For the text-containing cell, return its midpoint in [x, y] coordinate format. 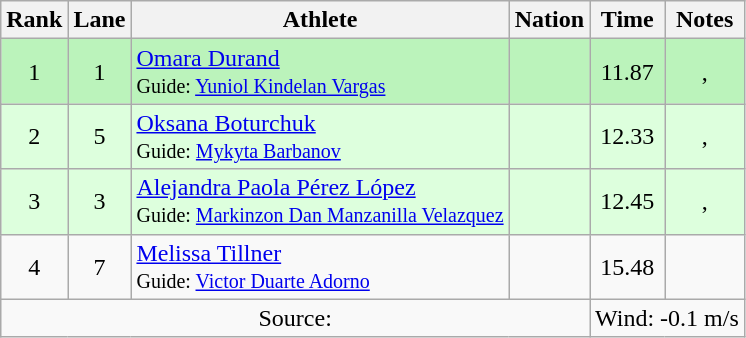
2 [34, 136]
12.45 [628, 202]
15.48 [628, 266]
Source: [296, 318]
Melissa TillnerGuide: Victor Duarte Adorno [320, 266]
Time [628, 20]
Athlete [320, 20]
Nation [549, 20]
Lane [100, 20]
12.33 [628, 136]
Omara DurandGuide: Yuniol Kindelan Vargas [320, 72]
Notes [704, 20]
7 [100, 266]
4 [34, 266]
Rank [34, 20]
Oksana BoturchukGuide: Mykyta Barbanov [320, 136]
11.87 [628, 72]
5 [100, 136]
Alejandra Paola Pérez LópezGuide: Markinzon Dan Manzanilla Velazquez [320, 202]
Wind: -0.1 m/s [668, 318]
